Determine the (x, y) coordinate at the center of the cell enclosing the given text.  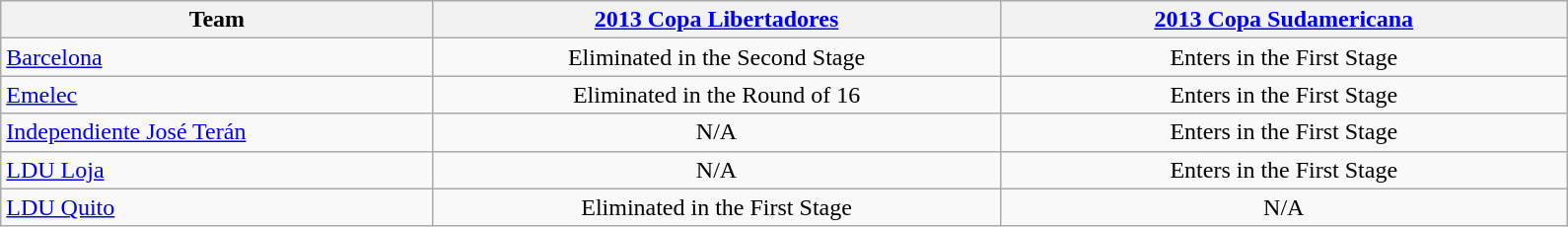
Team (217, 20)
Emelec (217, 95)
Eliminated in the Round of 16 (716, 95)
Eliminated in the Second Stage (716, 57)
Independiente José Terán (217, 132)
2013 Copa Libertadores (716, 20)
Eliminated in the First Stage (716, 207)
2013 Copa Sudamericana (1284, 20)
Barcelona (217, 57)
LDU Loja (217, 170)
LDU Quito (217, 207)
